From the cell containing the given text, extract its center point as (x, y) coordinate. 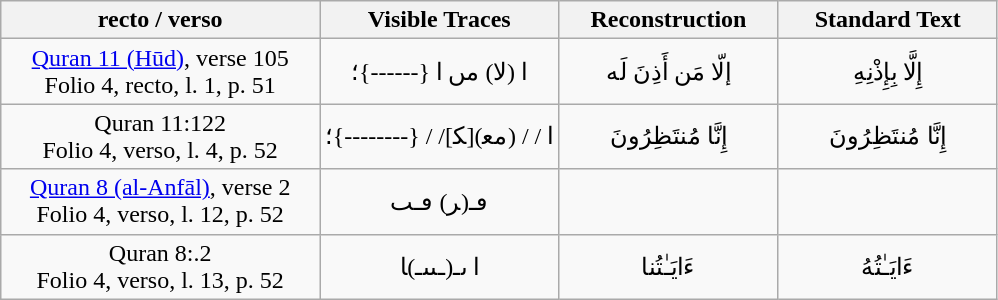
ءَايَـٰتُنا (668, 266)
ا / / (ﻣﻌ)[ﮑ]/ / {--------}؛ (440, 136)
Visible Traces (440, 20)
ءَايَـٰتُهُ (888, 266)
Quran 8 (al-Anfāl), verse 2 Folio 4, verso, l. 12, p. 52 (160, 202)
ڡـ(ﺮ) ٯـٮ (440, 202)
إلّا مَن أَذِنَ لَه (668, 72)
Quran 11 (Hūd), verse 105 Folio 4, recto, l. 1, p. 51 (160, 72)
Standard Text (888, 20)
Reconstruction (668, 20)
ا ٮـ(ـٮٮـ)ﺎ (440, 266)
إِلَّا بِإِذْنِهِ (888, 72)
recto / verso (160, 20)
ا (لا) مں ا {------}؛ (440, 72)
Quran 11:122 Folio 4, verso, l. 4, p. 52 (160, 136)
Quran 8:.2 Folio 4, verso, l. 13, p. 52 (160, 266)
